Detect which cell encompasses the target text, then output its (X, Y) center coordinate. 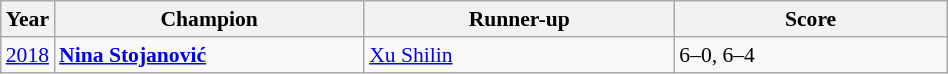
Xu Shilin (519, 55)
6–0, 6–4 (810, 55)
Champion (209, 19)
Nina Stojanović (209, 55)
Runner-up (519, 19)
Year (28, 19)
2018 (28, 55)
Score (810, 19)
